Provide the [X, Y] coordinate of the cell's center where the given text is located.  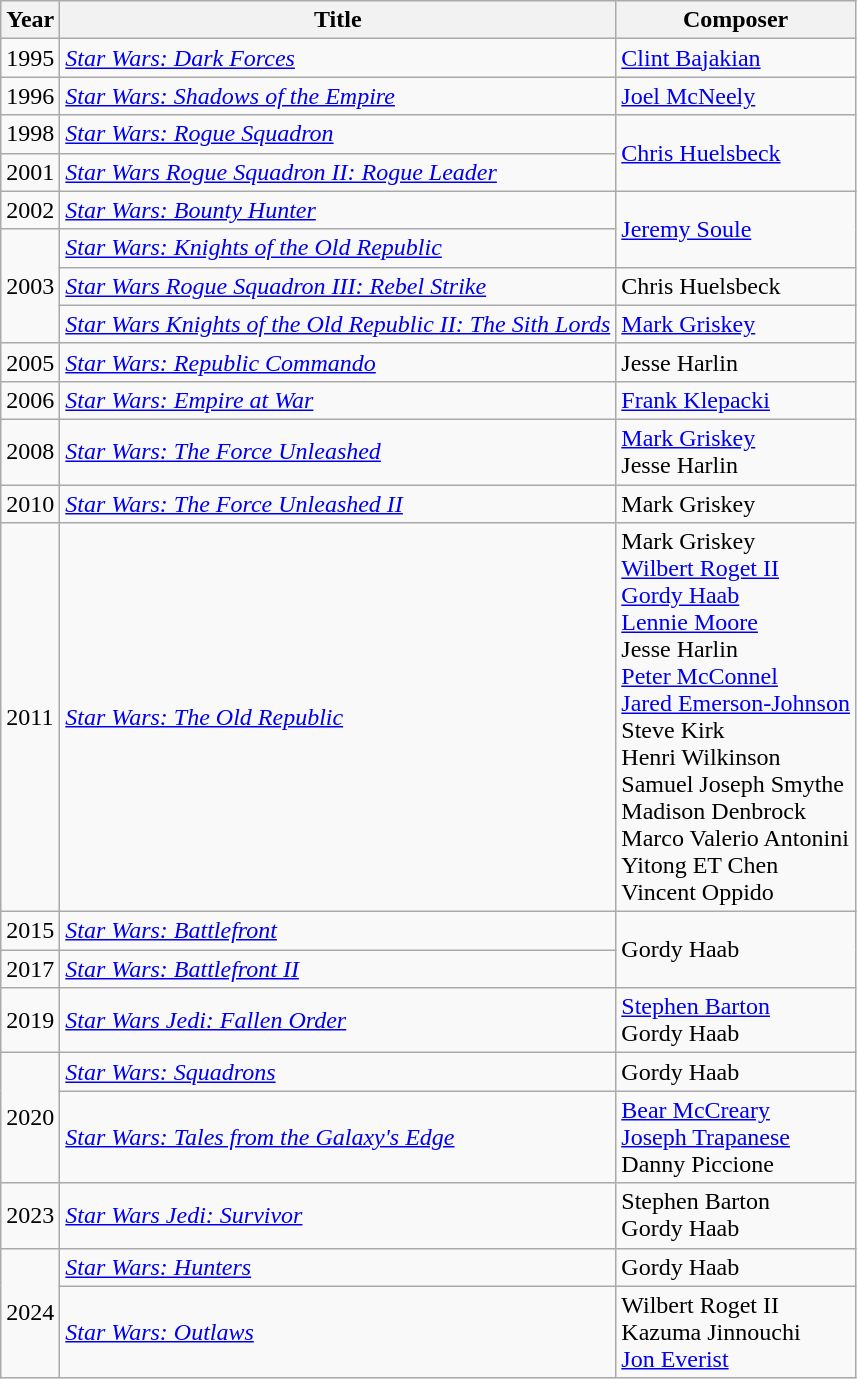
Star Wars: Tales from the Galaxy's Edge [338, 1137]
Star Wars: The Old Republic [338, 718]
Year [30, 20]
Star Wars: Republic Commando [338, 362]
2008 [30, 452]
1998 [30, 134]
Star Wars: Rogue Squadron [338, 134]
Star Wars Rogue Squadron III: Rebel Strike [338, 286]
Bear McCrearyJoseph TrapaneseDanny Piccione [736, 1137]
Star Wars Knights of the Old Republic II: The Sith Lords [338, 324]
Star Wars: Knights of the Old Republic [338, 248]
2011 [30, 718]
2020 [30, 1118]
2006 [30, 400]
Jesse Harlin [736, 362]
Frank Klepacki [736, 400]
2024 [30, 1313]
Star Wars: Bounty Hunter [338, 210]
Star Wars: The Force Unleashed II [338, 503]
2005 [30, 362]
1996 [30, 96]
Star Wars: The Force Unleashed [338, 452]
Star Wars: Hunters [338, 1267]
Star Wars Jedi: Fallen Order [338, 1020]
2001 [30, 172]
2023 [30, 1216]
Joel McNeely [736, 96]
Star Wars: Shadows of the Empire [338, 96]
2003 [30, 286]
2010 [30, 503]
Star Wars: Squadrons [338, 1072]
Clint Bajakian [736, 58]
Star Wars: Outlaws [338, 1332]
2015 [30, 931]
Title [338, 20]
2017 [30, 969]
2019 [30, 1020]
2002 [30, 210]
Wilbert Roget IIKazuma JinnouchiJon Everist [736, 1332]
Star Wars: Battlefront [338, 931]
Star Wars: Empire at War [338, 400]
Composer [736, 20]
1995 [30, 58]
Mark GriskeyJesse Harlin [736, 452]
Jeremy Soule [736, 229]
Star Wars: Battlefront II [338, 969]
Star Wars: Dark Forces [338, 58]
Star Wars Rogue Squadron II: Rogue Leader [338, 172]
Star Wars Jedi: Survivor [338, 1216]
